Output the [X, Y] coordinate of the center of the cell containing the given text.  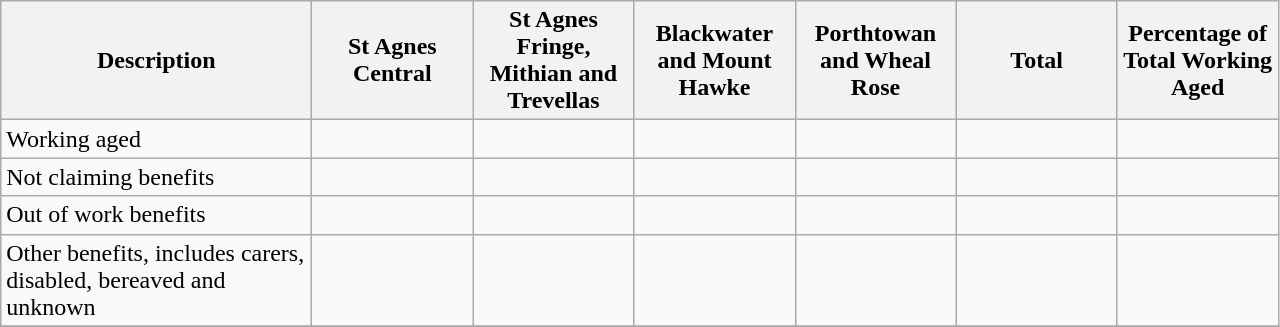
Description [156, 60]
St Agnes Central [392, 60]
Porthtowan and Wheal Rose [876, 60]
Other benefits, includes carers, disabled, bereaved and unknown [156, 280]
Blackwater and Mount Hawke [714, 60]
Working aged [156, 139]
Not claiming benefits [156, 177]
Percentage of Total Working Aged [1198, 60]
Total [1036, 60]
Out of work benefits [156, 215]
St Agnes Fringe, Mithian and Trevellas [554, 60]
